Capture the cell that displays the provided text and extract its (x, y) central coordinate. 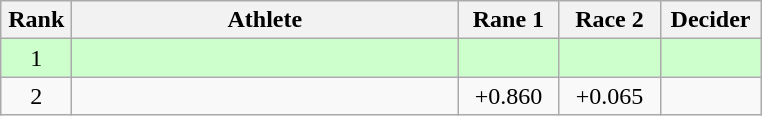
Rane 1 (508, 20)
Race 2 (610, 20)
Athlete (265, 20)
Rank (36, 20)
+0.065 (610, 96)
2 (36, 96)
1 (36, 58)
+0.860 (508, 96)
Decider (710, 20)
